Return the [x, y] coordinate for the center point of the cell that contains the specified text.  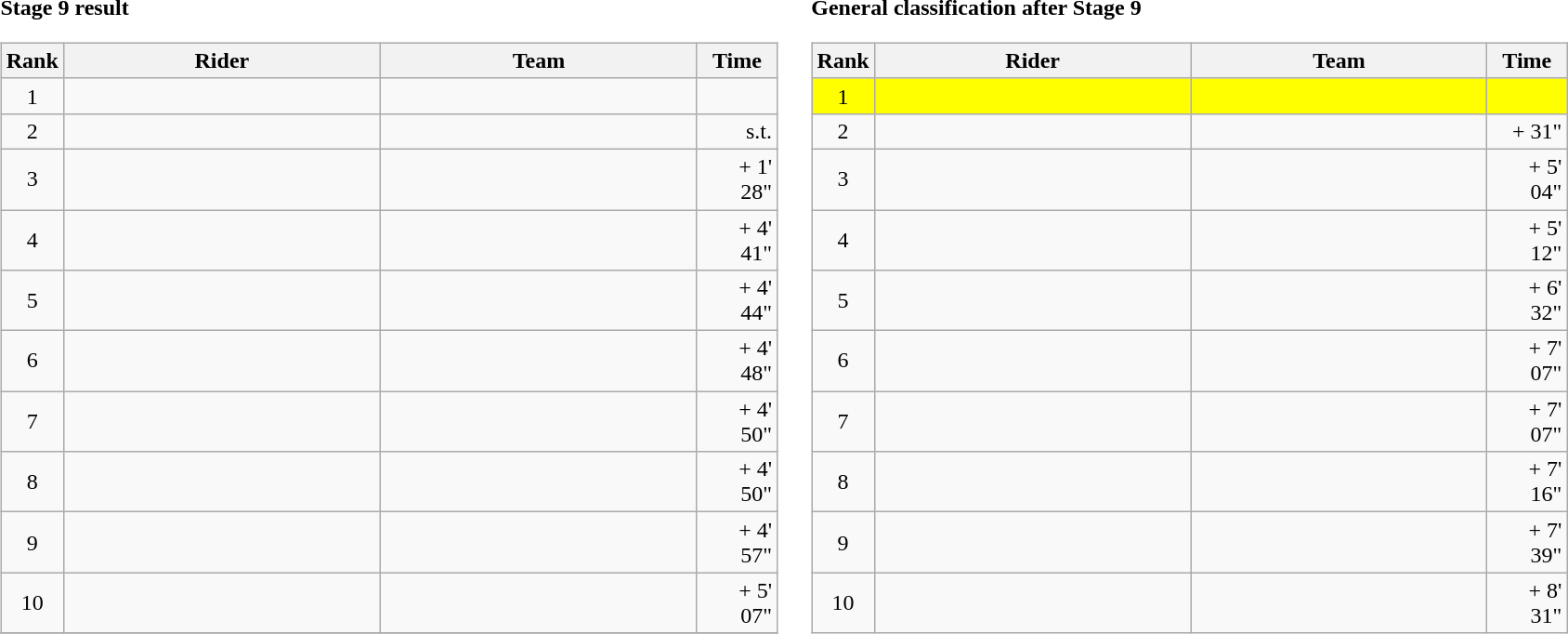
+ 1' 28" [737, 178]
+ 7' 39" [1527, 543]
+ 4' 41" [737, 240]
s.t. [737, 131]
+ 4' 48" [737, 361]
+ 4' 44" [737, 301]
+ 5' 04" [1527, 178]
+ 4' 57" [737, 543]
+ 5' 07" [737, 602]
+ 31" [1527, 131]
+ 6' 32" [1527, 301]
+ 8' 31" [1527, 602]
+ 5' 12" [1527, 240]
+ 7' 16" [1527, 482]
